Determine the (x, y) coordinate at the center of the cell enclosing the given text.  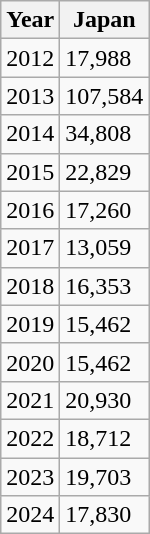
2015 (30, 172)
Japan (104, 20)
2018 (30, 286)
17,988 (104, 58)
16,353 (104, 286)
13,059 (104, 248)
17,260 (104, 210)
22,829 (104, 172)
2014 (30, 134)
2019 (30, 324)
20,930 (104, 400)
107,584 (104, 96)
2013 (30, 96)
34,808 (104, 134)
2024 (30, 515)
19,703 (104, 477)
2021 (30, 400)
2017 (30, 248)
2012 (30, 58)
17,830 (104, 515)
18,712 (104, 438)
2022 (30, 438)
2023 (30, 477)
Year (30, 20)
2016 (30, 210)
2020 (30, 362)
